Search for the cell housing the specified text and yield its (X, Y) center coordinate. 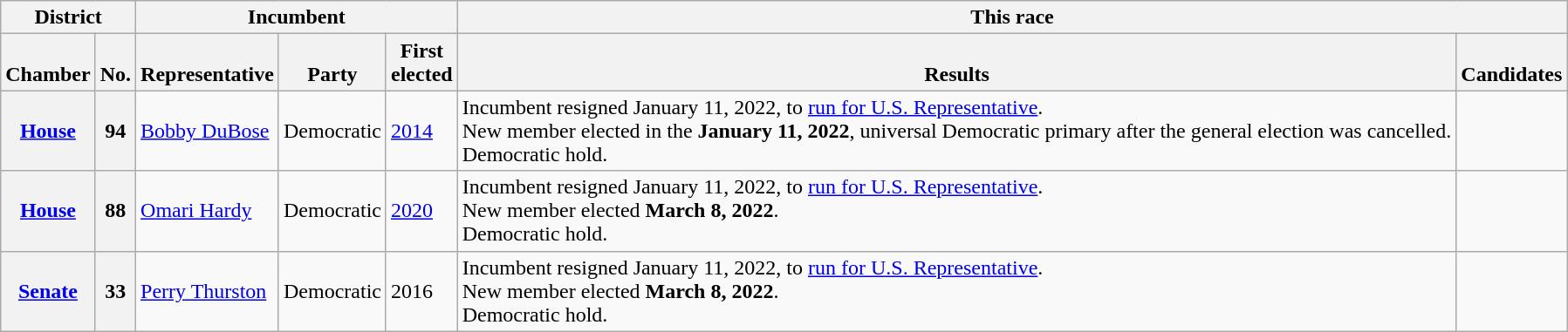
No. (115, 63)
Chamber (48, 63)
33 (115, 291)
Results (956, 63)
94 (115, 131)
Omari Hardy (208, 211)
Firstelected (421, 63)
Senate (48, 291)
Representative (208, 63)
Perry Thurston (208, 291)
2016 (421, 291)
Party (332, 63)
Bobby DuBose (208, 131)
88 (115, 211)
Incumbent (297, 17)
This race (1012, 17)
District (68, 17)
2014 (421, 131)
Candidates (1511, 63)
2020 (421, 211)
